Determine the (X, Y) coordinate at the center of the cell enclosing the given text.  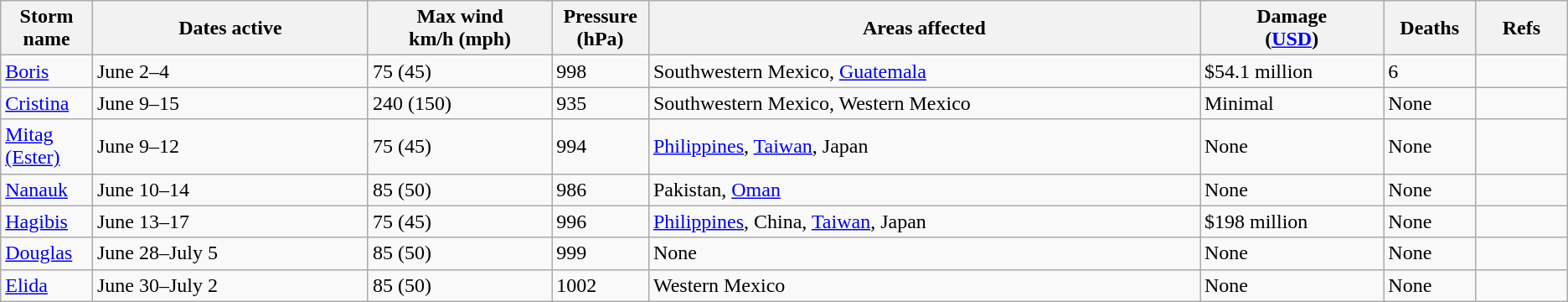
Southwestern Mexico, Guatemala (924, 71)
Pressure(hPa) (601, 29)
Minimal (1292, 103)
998 (601, 71)
Mitag (Ester) (47, 146)
Pakistan, Oman (924, 190)
Nanauk (47, 190)
Southwestern Mexico, Western Mexico (924, 103)
Storm name (47, 29)
June 13–17 (230, 221)
June 30–July 2 (230, 285)
June 28–July 5 (230, 253)
Western Mexico (924, 285)
240 (150) (459, 103)
$198 million (1292, 221)
Cristina (47, 103)
986 (601, 190)
Hagibis (47, 221)
Elida (47, 285)
999 (601, 253)
June 2–4 (230, 71)
Max windkm/h (mph) (459, 29)
1002 (601, 285)
Deaths (1430, 29)
994 (601, 146)
Dates active (230, 29)
935 (601, 103)
June 9–12 (230, 146)
June 9–15 (230, 103)
$54.1 million (1292, 71)
Philippines, China, Taiwan, Japan (924, 221)
June 10–14 (230, 190)
Refs (1521, 29)
Douglas (47, 253)
Damage(USD) (1292, 29)
Areas affected (924, 29)
Boris (47, 71)
996 (601, 221)
Philippines, Taiwan, Japan (924, 146)
6 (1430, 71)
